Capture the cell that displays the provided text and extract its [X, Y] central coordinate. 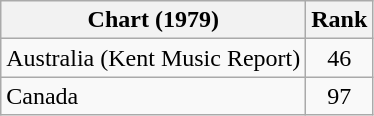
46 [340, 58]
Rank [340, 20]
Canada [154, 96]
97 [340, 96]
Australia (Kent Music Report) [154, 58]
Chart (1979) [154, 20]
